Provide the (x, y) coordinate of the cell's center where the given text is located.  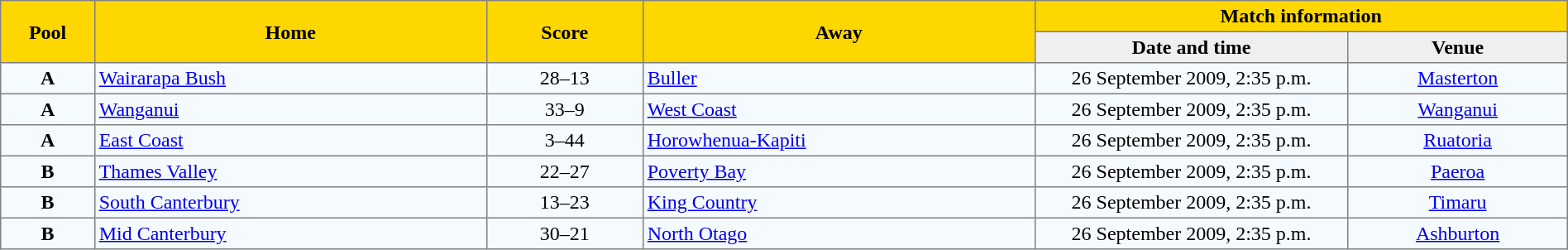
North Otago (839, 233)
Match information (1301, 17)
King Country (839, 203)
Home (290, 31)
Venue (1457, 47)
3–44 (564, 141)
30–21 (564, 233)
22–27 (564, 171)
Poverty Bay (839, 171)
Ruatoria (1457, 141)
Ashburton (1457, 233)
28–13 (564, 79)
Away (839, 31)
Mid Canterbury (290, 233)
Masterton (1457, 79)
Pool (48, 31)
Buller (839, 79)
Thames Valley (290, 171)
West Coast (839, 109)
Paeroa (1457, 171)
Date and time (1191, 47)
33–9 (564, 109)
Timaru (1457, 203)
Horowhenua-Kapiti (839, 141)
Wairarapa Bush (290, 79)
East Coast (290, 141)
13–23 (564, 203)
South Canterbury (290, 203)
Score (564, 31)
